Return the [X, Y] coordinate for the center point of the cell that contains the specified text.  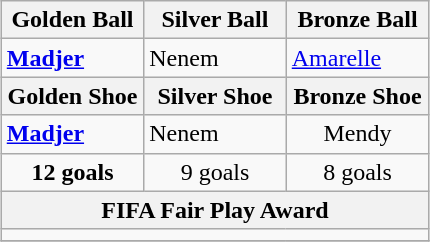
Bronze Shoe [358, 96]
9 goals [215, 172]
8 goals [358, 172]
Silver Shoe [215, 96]
Golden Shoe [72, 96]
12 goals [72, 172]
Amarelle [358, 58]
Silver Ball [215, 20]
Golden Ball [72, 20]
Bronze Ball [358, 20]
Mendy [358, 134]
FIFA Fair Play Award [215, 210]
